Find where the given text appears and provide that cell's center as (x, y) coordinate. 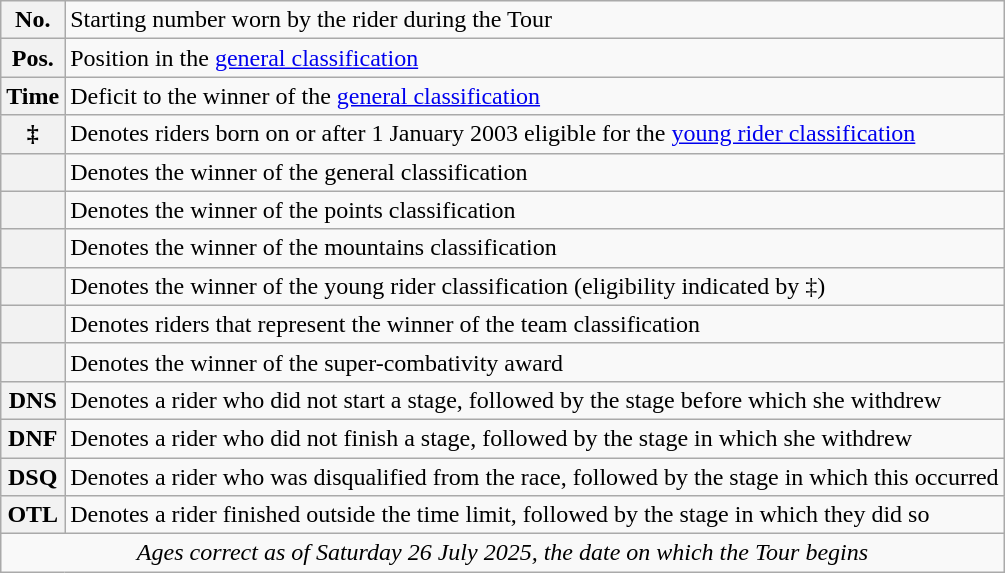
Denotes a rider finished outside the time limit, followed by the stage in which they did so (534, 515)
Time (33, 96)
Denotes the winner of the general classification (534, 172)
Denotes the winner of the mountains classification (534, 248)
DSQ (33, 477)
Denotes the winner of the points classification (534, 210)
‡ (33, 134)
Starting number worn by the rider during the Tour (534, 20)
Denotes a rider who was disqualified from the race, followed by the stage in which this occurred (534, 477)
DNS (33, 400)
Pos. (33, 58)
Position in the general classification (534, 58)
Deficit to the winner of the general classification (534, 96)
Denotes the winner of the super-combativity award (534, 362)
Denotes riders that represent the winner of the team classification (534, 324)
DNF (33, 438)
Ages correct as of Saturday 26 July 2025, the date on which the Tour begins (502, 553)
Denotes the winner of the young rider classification (eligibility indicated by ‡) (534, 286)
Denotes riders born on or after 1 January 2003 eligible for the young rider classification (534, 134)
No. (33, 20)
Denotes a rider who did not start a stage, followed by the stage before which she withdrew (534, 400)
OTL (33, 515)
Denotes a rider who did not finish a stage, followed by the stage in which she withdrew (534, 438)
